Locate the cell with the specified text and output its [X, Y] center coordinate. 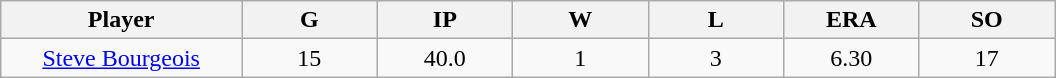
1 [580, 58]
3 [716, 58]
L [716, 20]
SO [987, 20]
15 [310, 58]
IP [444, 20]
Steve Bourgeois [122, 58]
Player [122, 20]
G [310, 20]
40.0 [444, 58]
6.30 [850, 58]
W [580, 20]
ERA [850, 20]
17 [987, 58]
